Return (x, y) of the center of cell containing provided text 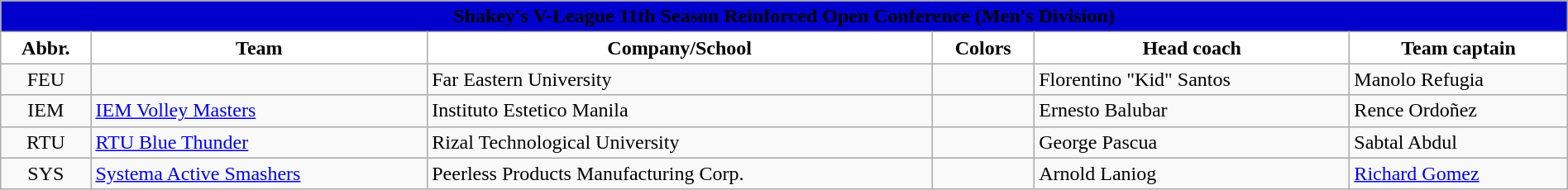
George Pascua (1193, 142)
Team captain (1459, 48)
Systema Active Smashers (260, 173)
Colors (983, 48)
FEU (46, 79)
Ernesto Balubar (1193, 111)
IEM (46, 111)
Peerless Products Manufacturing Corp. (680, 173)
Richard Gomez (1459, 173)
SYS (46, 173)
Florentino "Kid" Santos (1193, 79)
RTU Blue Thunder (260, 142)
Rizal Technological University (680, 142)
Manolo Refugia (1459, 79)
Arnold Laniog (1193, 173)
Company/School (680, 48)
Far Eastern University (680, 79)
Abbr. (46, 48)
IEM Volley Masters (260, 111)
Team (260, 48)
Head coach (1193, 48)
RTU (46, 142)
Shakey's V-League 11th Season Reinforced Open Conference (Men's Division) (784, 17)
Rence Ordoñez (1459, 111)
Instituto Estetico Manila (680, 111)
Sabtal Abdul (1459, 142)
